Detect which cell encompasses the target text, then output its [X, Y] center coordinate. 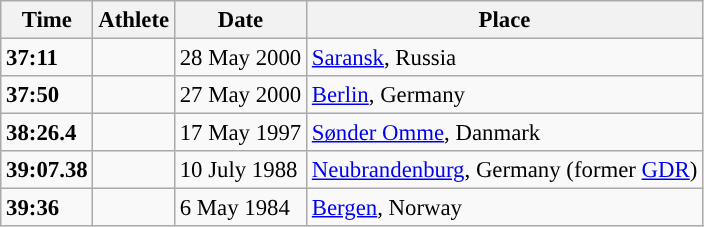
10 July 1988 [240, 170]
39:07.38 [47, 170]
Bergen, Norway [505, 208]
17 May 1997 [240, 133]
Sønder Omme, Danmark [505, 133]
38:26.4 [47, 133]
28 May 2000 [240, 58]
39:36 [47, 208]
27 May 2000 [240, 95]
37:11 [47, 58]
Neubrandenburg, Germany (former GDR) [505, 170]
Berlin, Germany [505, 95]
Athlete [134, 20]
Date [240, 20]
Saransk, Russia [505, 58]
6 May 1984 [240, 208]
Time [47, 20]
Place [505, 20]
37:50 [47, 95]
